Capture the cell that displays the provided text and extract its (X, Y) central coordinate. 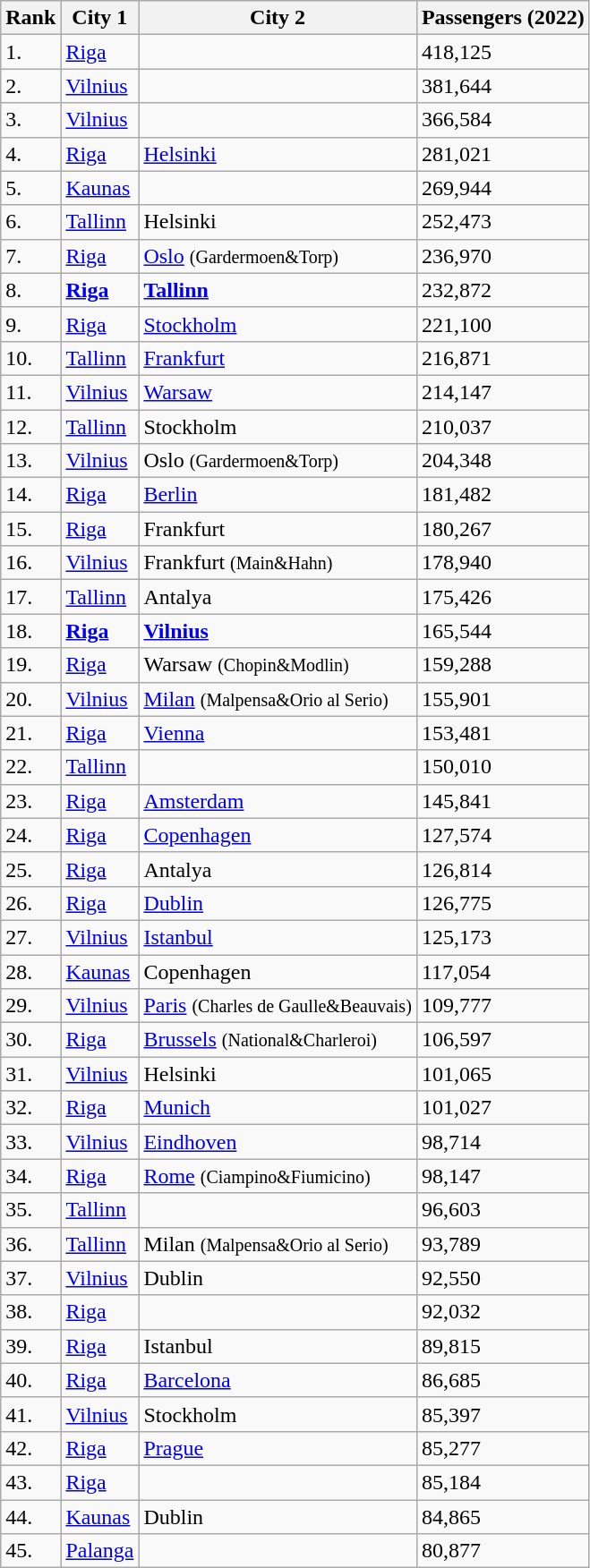
89,815 (503, 1346)
Berlin (278, 495)
232,872 (503, 290)
101,065 (503, 1074)
8. (30, 290)
24. (30, 835)
106,597 (503, 1040)
42. (30, 1448)
Frankfurt (Main&Hahn) (278, 563)
145,841 (503, 801)
269,944 (503, 188)
85,277 (503, 1448)
Barcelona (278, 1380)
101,027 (503, 1108)
86,685 (503, 1380)
12. (30, 427)
126,775 (503, 903)
40. (30, 1380)
19. (30, 665)
13. (30, 461)
21. (30, 733)
2. (30, 86)
34. (30, 1176)
214,147 (503, 392)
15. (30, 529)
26. (30, 903)
37. (30, 1278)
127,574 (503, 835)
39. (30, 1346)
Warsaw (278, 392)
City 2 (278, 18)
125,173 (503, 937)
204,348 (503, 461)
41. (30, 1414)
30. (30, 1040)
31. (30, 1074)
32. (30, 1108)
Rank (30, 18)
92,550 (503, 1278)
6. (30, 222)
43. (30, 1482)
Rome (Ciampino&Fiumicino) (278, 1176)
180,267 (503, 529)
28. (30, 971)
33. (30, 1142)
3. (30, 120)
Warsaw (Chopin&Modlin) (278, 665)
18. (30, 631)
23. (30, 801)
Amsterdam (278, 801)
5. (30, 188)
17. (30, 597)
35. (30, 1210)
25. (30, 869)
175,426 (503, 597)
27. (30, 937)
10. (30, 358)
155,901 (503, 699)
252,473 (503, 222)
165,544 (503, 631)
221,100 (503, 324)
96,603 (503, 1210)
126,814 (503, 869)
85,184 (503, 1482)
178,940 (503, 563)
Prague (278, 1448)
7. (30, 256)
109,777 (503, 1006)
84,865 (503, 1517)
36. (30, 1244)
216,871 (503, 358)
38. (30, 1312)
80,877 (503, 1551)
153,481 (503, 733)
45. (30, 1551)
117,054 (503, 971)
159,288 (503, 665)
93,789 (503, 1244)
11. (30, 392)
418,125 (503, 52)
Eindhoven (278, 1142)
236,970 (503, 256)
City 1 (100, 18)
Vienna (278, 733)
9. (30, 324)
44. (30, 1517)
92,032 (503, 1312)
22. (30, 767)
181,482 (503, 495)
150,010 (503, 767)
Palanga (100, 1551)
85,397 (503, 1414)
4. (30, 154)
14. (30, 495)
381,644 (503, 86)
98,147 (503, 1176)
98,714 (503, 1142)
210,037 (503, 427)
Munich (278, 1108)
281,021 (503, 154)
20. (30, 699)
16. (30, 563)
29. (30, 1006)
Brussels (National&Charleroi) (278, 1040)
1. (30, 52)
Passengers (2022) (503, 18)
366,584 (503, 120)
Paris (Charles de Gaulle&Beauvais) (278, 1006)
